Locate the cell with the specified text and output its (X, Y) center coordinate. 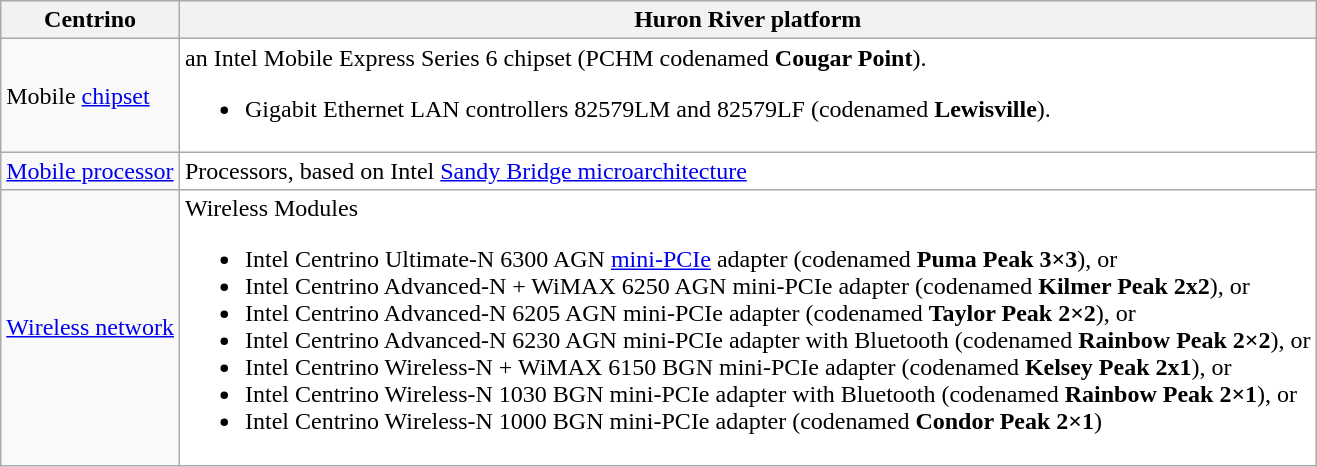
Centrino (90, 20)
Mobile chipset (90, 96)
Huron River platform (748, 20)
Wireless network (90, 328)
Mobile processor (90, 171)
Processors, based on Intel Sandy Bridge microarchitecture (748, 171)
an Intel Mobile Express Series 6 chipset (PCHM codenamed Cougar Point).Gigabit Ethernet LAN controllers 82579LM and 82579LF (codenamed Lewisville). (748, 96)
